Identify which cell holds the provided text, then report its (x, y) central coordinate. 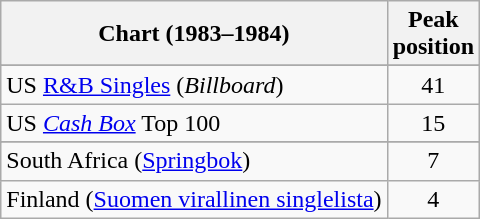
41 (433, 85)
US Cash Box Top 100 (194, 123)
7 (433, 161)
US R&B Singles (Billboard) (194, 85)
Peakposition (433, 34)
15 (433, 123)
South Africa (Springbok) (194, 161)
4 (433, 199)
Chart (1983–1984) (194, 34)
Finland (Suomen virallinen singlelista) (194, 199)
